Provide the [X, Y] coordinate of the cell's center where the given text is located.  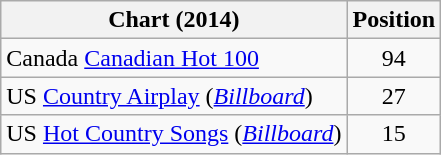
Canada Canadian Hot 100 [174, 58]
94 [394, 58]
US Hot Country Songs (Billboard) [174, 134]
Position [394, 20]
27 [394, 96]
US Country Airplay (Billboard) [174, 96]
Chart (2014) [174, 20]
15 [394, 134]
